Provide the (X, Y) coordinate of the cell's center where the given text is located.  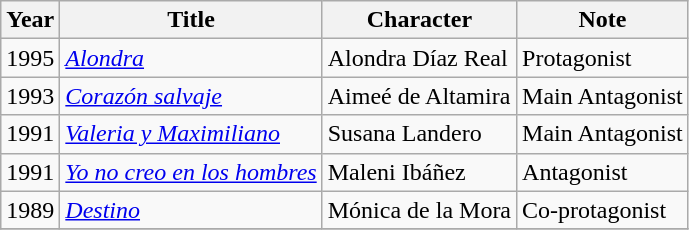
Destino (191, 210)
Title (191, 20)
Maleni Ibáñez (419, 172)
Year (30, 20)
Co-protagonist (603, 210)
Protagonist (603, 58)
Corazón salvaje (191, 96)
Alondra (191, 58)
1989 (30, 210)
Antagonist (603, 172)
Valeria y Maximiliano (191, 134)
Alondra Díaz Real (419, 58)
Yo no creo en los hombres (191, 172)
1995 (30, 58)
Note (603, 20)
Aimeé de Altamira (419, 96)
Susana Landero (419, 134)
1993 (30, 96)
Mónica de la Mora (419, 210)
Character (419, 20)
